Output the [x, y] coordinate of the center of the cell containing the given text.  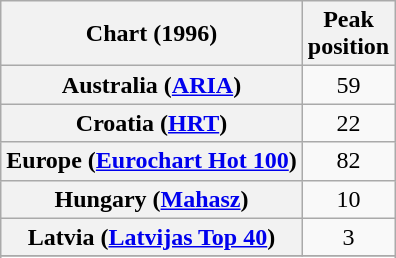
Hungary (Mahasz) [152, 199]
Australia (ARIA) [152, 85]
Chart (1996) [152, 34]
Latvia (Latvijas Top 40) [152, 237]
Europe (Eurochart Hot 100) [152, 161]
Peakposition [348, 34]
59 [348, 85]
10 [348, 199]
22 [348, 123]
3 [348, 237]
82 [348, 161]
Croatia (HRT) [152, 123]
